Output the (x, y) coordinate of the center of the cell containing the given text.  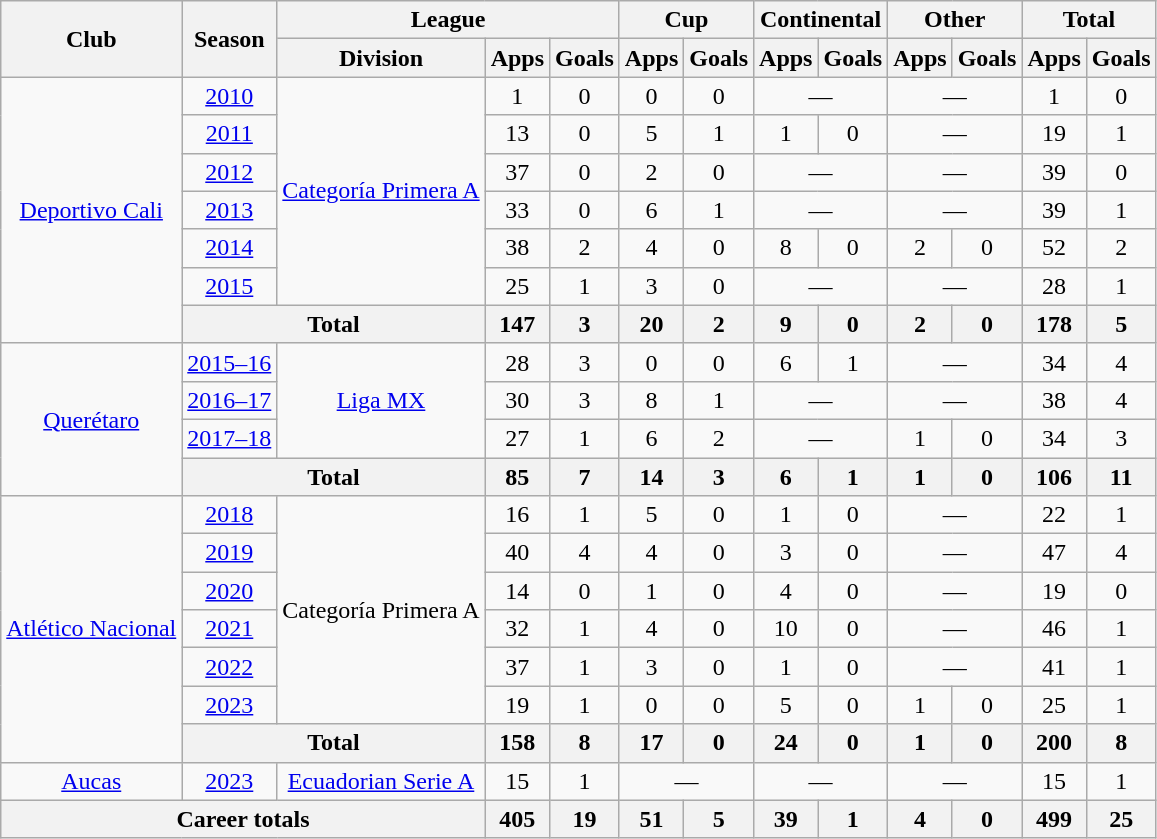
2018 (230, 515)
22 (1054, 515)
Club (92, 39)
Continental (821, 20)
2017–18 (230, 438)
2014 (230, 248)
Cup (686, 20)
Aucas (92, 781)
147 (517, 324)
106 (1054, 477)
2021 (230, 629)
2022 (230, 667)
2012 (230, 172)
Deportivo Cali (92, 210)
11 (1121, 477)
9 (786, 324)
24 (786, 743)
27 (517, 438)
200 (1054, 743)
33 (517, 210)
10 (786, 629)
20 (651, 324)
Ecuadorian Serie A (381, 781)
Atlético Nacional (92, 629)
499 (1054, 819)
30 (517, 400)
40 (517, 553)
13 (517, 134)
Season (230, 39)
46 (1054, 629)
2019 (230, 553)
League (448, 20)
2016–17 (230, 400)
405 (517, 819)
2015–16 (230, 362)
2011 (230, 134)
51 (651, 819)
2010 (230, 96)
41 (1054, 667)
178 (1054, 324)
Querétaro (92, 419)
Division (381, 58)
Other (955, 20)
32 (517, 629)
16 (517, 515)
Career totals (243, 819)
2015 (230, 286)
85 (517, 477)
52 (1054, 248)
17 (651, 743)
158 (517, 743)
Liga MX (381, 400)
47 (1054, 553)
2020 (230, 591)
2013 (230, 210)
7 (585, 477)
